Extract the (x, y) coordinate from the center of the cell holding the provided text.  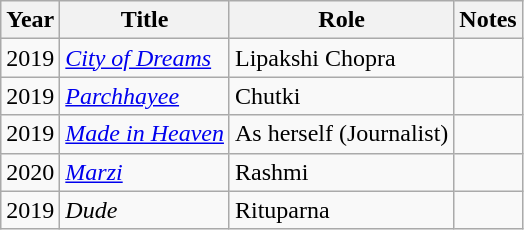
Made in Heaven (145, 134)
Parchhayee (145, 96)
Chutki (341, 96)
Rashmi (341, 172)
Notes (488, 20)
As herself (Journalist) (341, 134)
Year (30, 20)
Dude (145, 210)
Lipakshi Chopra (341, 58)
Role (341, 20)
Marzi (145, 172)
Title (145, 20)
Rituparna (341, 210)
2020 (30, 172)
City of Dreams (145, 58)
